Determine the [X, Y] coordinate at the center of the cell enclosing the given text.  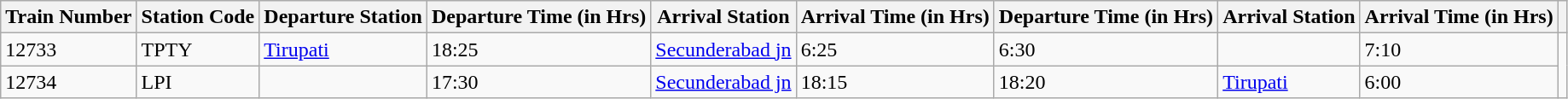
12734 [68, 82]
12733 [68, 49]
LPI [198, 82]
18:20 [1106, 82]
7:10 [1459, 49]
6:25 [895, 49]
TPTY [198, 49]
Departure Station [343, 17]
18:25 [538, 49]
6:00 [1459, 82]
17:30 [538, 82]
Station Code [198, 17]
18:15 [895, 82]
Train Number [68, 17]
6:30 [1106, 49]
